Locate the cell with the specified text and output its [X, Y] center coordinate. 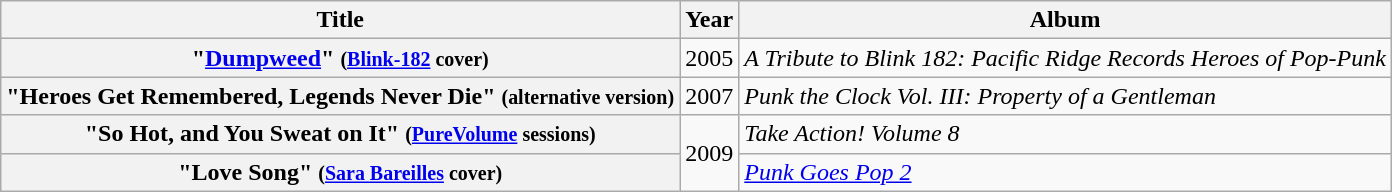
2009 [710, 153]
Album [1066, 20]
Punk the Clock Vol. III: Property of a Gentleman [1066, 96]
"Dumpweed" (Blink-182 cover) [340, 58]
"Heroes Get Remembered, Legends Never Die" (alternative version) [340, 96]
2007 [710, 96]
"Love Song" (Sara Bareilles cover) [340, 172]
"So Hot, and You Sweat on It" (PureVolume sessions) [340, 134]
2005 [710, 58]
Title [340, 20]
Year [710, 20]
Punk Goes Pop 2 [1066, 172]
A Tribute to Blink 182: Pacific Ridge Records Heroes of Pop-Punk [1066, 58]
Take Action! Volume 8 [1066, 134]
